Scan for the cell matching the given text and deliver its [X, Y] coordinate at center. 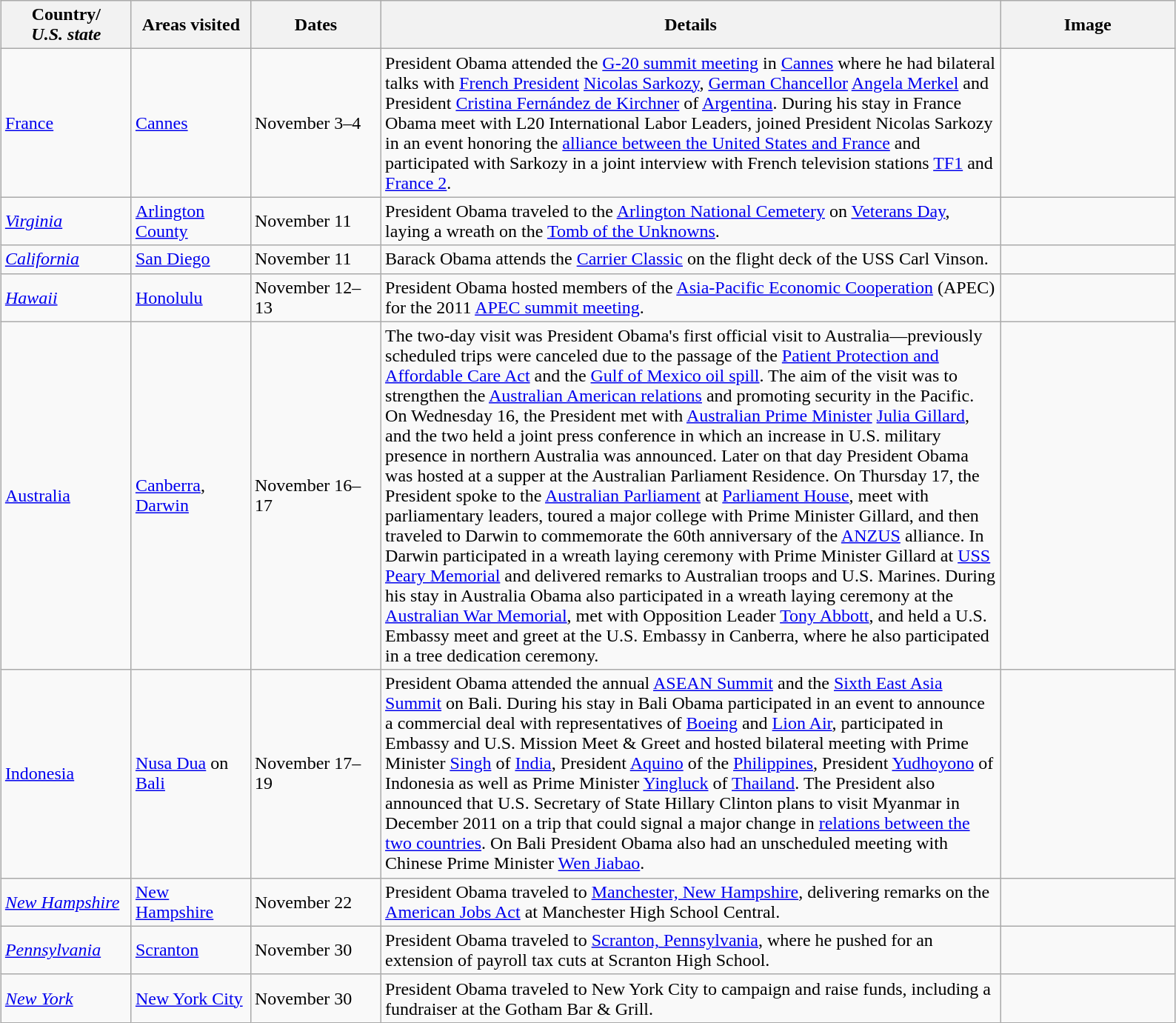
President Obama traveled to Scranton, Pennsylvania, where he pushed for an extension of payroll tax cuts at Scranton High School. [691, 950]
Pennsylvania [66, 950]
November 16–17 [315, 496]
November 22 [315, 902]
November 12–13 [315, 298]
Indonesia [66, 773]
Cannes [191, 123]
New York [66, 999]
Arlington County [191, 221]
November 3–4 [315, 123]
Dates [315, 25]
President Obama traveled to the Arlington National Cemetery on Veterans Day, laying a wreath on the Tomb of the Unknowns. [691, 221]
Canberra, Darwin [191, 496]
France [66, 123]
November 17–19 [315, 773]
Barack Obama attends the Carrier Classic on the flight deck of the USS Carl Vinson. [691, 259]
Nusa Dua on Bali [191, 773]
President Obama traveled to New York City to campaign and raise funds, including a fundraiser at the Gotham Bar & Grill. [691, 999]
New York City [191, 999]
President Obama hosted members of the Asia-Pacific Economic Cooperation (APEC) for the 2011 APEC summit meeting. [691, 298]
Country/U.S. state [66, 25]
Areas visited [191, 25]
Honolulu [191, 298]
San Diego [191, 259]
Virginia [66, 221]
Australia [66, 496]
California [66, 259]
Scranton [191, 950]
President Obama traveled to Manchester, New Hampshire, delivering remarks on the American Jobs Act at Manchester High School Central. [691, 902]
Hawaii [66, 298]
Details [691, 25]
Image [1088, 25]
